Determine the [X, Y] coordinate at the center of the cell enclosing the given text.  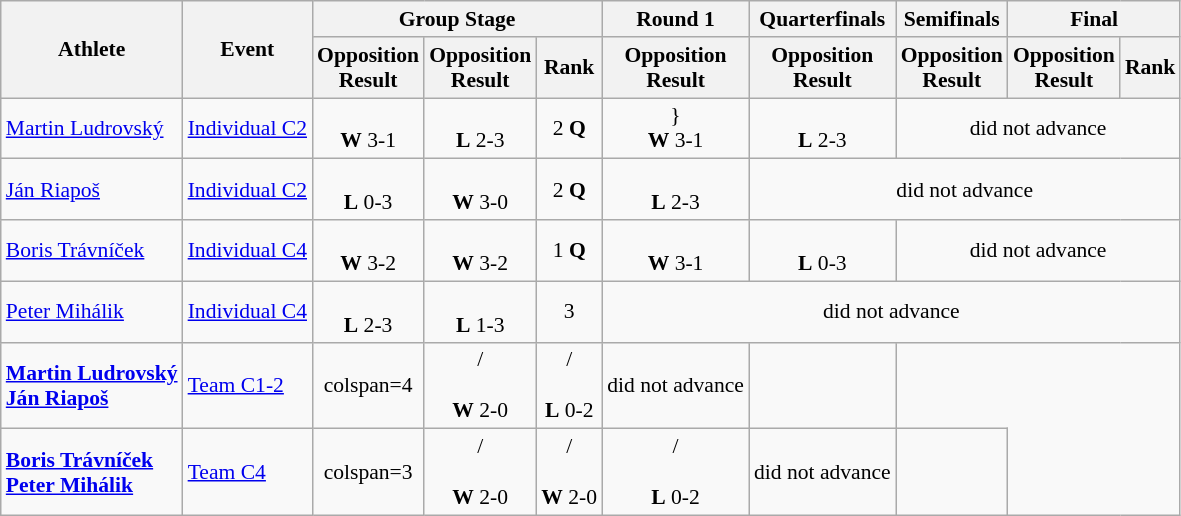
/ L 0-2 [569, 386]
Team C4 [248, 472]
colspan=4 [368, 386]
Team C1-2 [248, 386]
1 Q [569, 250]
Peter Mihálik [92, 312]
3 [569, 312]
Boris TrávníčekPeter Mihálik [92, 472]
Group Stage [457, 19]
Boris Trávníček [92, 250]
W 3-0 [480, 190]
Athlete [92, 50]
colspan=3 [368, 472]
Ján Riapoš [92, 190]
L 1-3 [480, 312]
Semifinals [952, 19]
Final [1094, 19]
Martin Ludrovský [92, 128]
Quarterfinals [822, 19]
Martin LudrovskýJán Riapoš [92, 386]
/L 0-2 [676, 472]
Event [248, 50]
Round 1 [676, 19]
} W 3-1 [676, 128]
